Capture the cell that displays the provided text and extract its [X, Y] central coordinate. 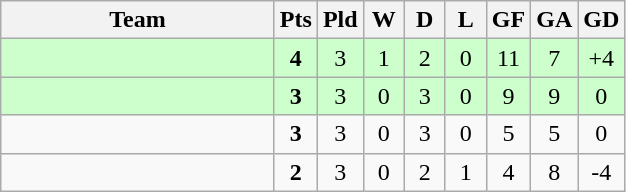
D [424, 20]
8 [554, 172]
GD [602, 20]
-4 [602, 172]
L [466, 20]
Team [138, 20]
GA [554, 20]
W [384, 20]
7 [554, 58]
Pts [296, 20]
Pld [340, 20]
GF [508, 20]
+4 [602, 58]
11 [508, 58]
